Identify which cell holds the provided text, then report its (X, Y) central coordinate. 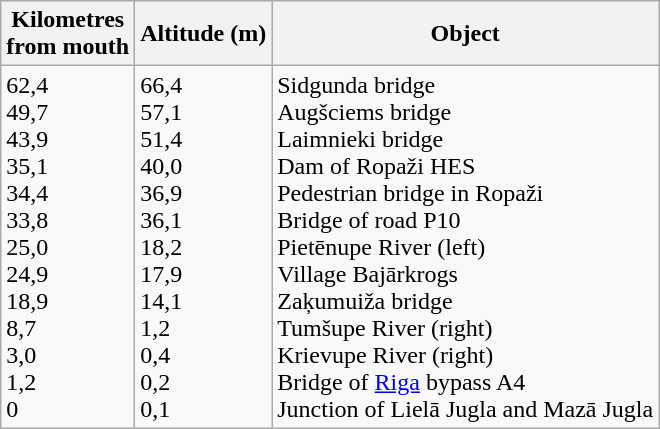
Object (466, 34)
Altitude (m) (204, 34)
62,449,743,935,134,433,825,024,918,98,73,01,20 (68, 247)
66,457,151,440,036,936,118,217,914,11,20,40,20,1 (204, 247)
Kilometresfrom mouth (68, 34)
